Detect which cell encompasses the target text, then output its [X, Y] center coordinate. 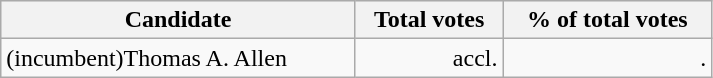
% of total votes [608, 20]
accl. [429, 58]
Total votes [429, 20]
(incumbent)Thomas A. Allen [178, 58]
Candidate [178, 20]
. [608, 58]
